Output the [X, Y] coordinate of the center of the cell containing the given text.  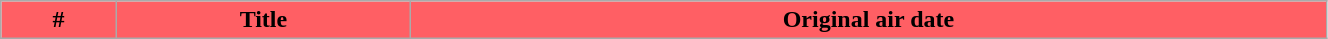
Original air date [868, 20]
Title [263, 20]
# [59, 20]
